Output the [X, Y] coordinate of the center of the cell containing the given text.  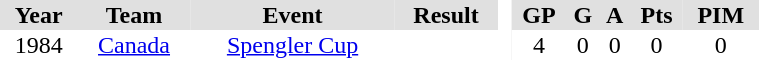
A [614, 15]
4 [538, 45]
Pts [656, 15]
Year [38, 15]
Spengler Cup [292, 45]
1984 [38, 45]
GP [538, 15]
Result [446, 15]
Team [134, 15]
G [582, 15]
Event [292, 15]
Canada [134, 45]
PIM [720, 15]
